Return [x, y] of the center of cell containing provided text 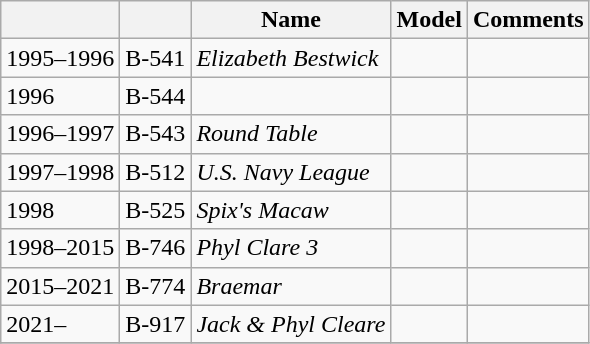
B-544 [156, 96]
2021– [60, 324]
1997–1998 [60, 172]
1998 [60, 210]
1996 [60, 96]
B-917 [156, 324]
1998–2015 [60, 248]
B-525 [156, 210]
Round Table [291, 134]
Phyl Clare 3 [291, 248]
B-774 [156, 286]
U.S. Navy League [291, 172]
Name [291, 20]
B-541 [156, 58]
Spix's Macaw [291, 210]
Elizabeth Bestwick [291, 58]
2015–2021 [60, 286]
Comments [528, 20]
1996–1997 [60, 134]
Braemar [291, 286]
B-543 [156, 134]
Model [429, 20]
Jack & Phyl Cleare [291, 324]
B-512 [156, 172]
B-746 [156, 248]
1995–1996 [60, 58]
